Pinpoint the cell where the given text exists, returning its (x, y) midpoint coordinate. 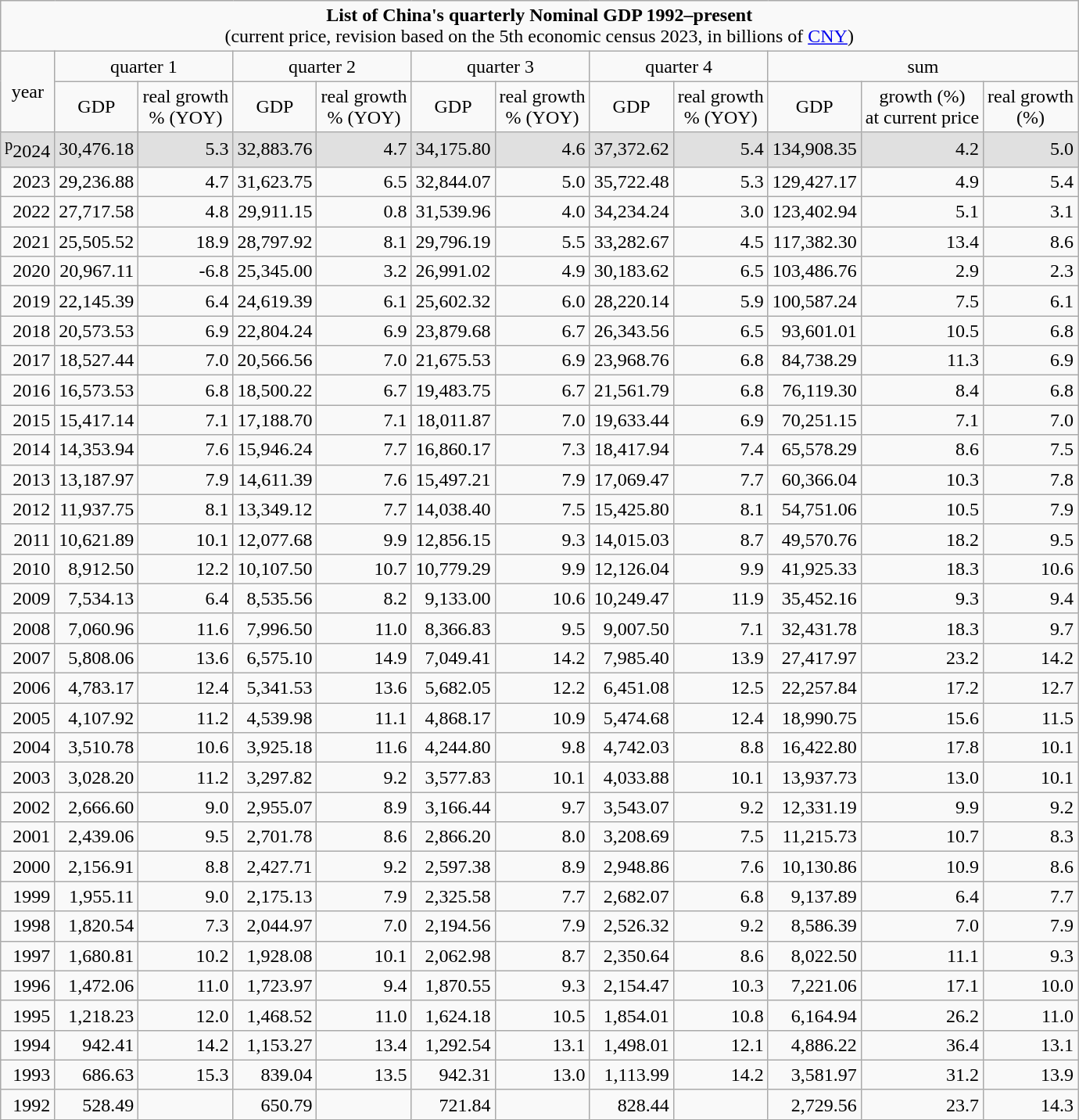
5,808.06 (97, 658)
117,382.30 (815, 242)
2011 (28, 539)
2,427.71 (275, 867)
12.7 (1031, 688)
2000 (28, 867)
27,417.97 (815, 658)
7.4 (721, 450)
10.8 (721, 1015)
2009 (28, 598)
15,946.24 (275, 450)
28,797.92 (275, 242)
29,796.19 (453, 242)
12.1 (721, 1045)
828.44 (632, 1104)
11,215.73 (815, 837)
32,431.78 (815, 628)
8.3 (1031, 837)
10.2 (186, 956)
14,353.94 (97, 450)
6,451.08 (632, 688)
1999 (28, 896)
25,345.00 (275, 271)
1,498.01 (632, 1045)
23,968.76 (632, 361)
1,218.23 (97, 1015)
4,742.03 (632, 748)
2,439.06 (97, 837)
20,566.56 (275, 361)
4,244.80 (453, 748)
1997 (28, 956)
10,779.29 (453, 569)
3.0 (721, 212)
13,187.97 (97, 479)
15,497.21 (453, 479)
2010 (28, 569)
4,886.22 (815, 1045)
650.79 (275, 1104)
4,783.17 (97, 688)
1,292.54 (453, 1045)
real growth(%) (1031, 106)
3,581.97 (815, 1075)
12.5 (721, 688)
93,601.01 (815, 331)
12,331.19 (815, 807)
21,675.53 (453, 361)
-6.8 (186, 271)
1998 (28, 926)
2006 (28, 688)
12,077.68 (275, 539)
8,535.56 (275, 598)
15,417.14 (97, 420)
1,472.06 (97, 985)
839.04 (275, 1075)
2,948.86 (632, 867)
2.3 (1031, 271)
16,860.17 (453, 450)
29,236.88 (97, 181)
123,402.94 (815, 212)
20,573.53 (97, 331)
18.9 (186, 242)
2018 (28, 331)
6.0 (543, 301)
7,996.50 (275, 628)
20,967.11 (97, 271)
1,955.11 (97, 896)
65,578.29 (815, 450)
6,575.10 (275, 658)
32,844.07 (453, 181)
1994 (28, 1045)
1,928.08 (275, 956)
sum (923, 66)
76,119.30 (815, 390)
10,130.86 (815, 867)
2,597.38 (453, 867)
2013 (28, 479)
2016 (28, 390)
18,417.94 (632, 450)
8.2 (364, 598)
31,539.96 (453, 212)
growth (%)at current price (922, 106)
26.2 (922, 1015)
14,015.03 (632, 539)
11.5 (1031, 718)
26,343.56 (632, 331)
4,107.92 (97, 718)
2,154.47 (632, 985)
1995 (28, 1015)
18,527.44 (97, 361)
5,341.53 (275, 688)
34,175.80 (453, 150)
9,007.50 (632, 628)
27,717.58 (97, 212)
15.6 (922, 718)
17,188.70 (275, 420)
528.49 (97, 1104)
2,701.78 (275, 837)
12,126.04 (632, 569)
2005 (28, 718)
1,854.01 (632, 1015)
2020 (28, 271)
1,870.55 (453, 985)
22,145.39 (97, 301)
14.9 (364, 658)
4,539.98 (275, 718)
35,452.16 (815, 598)
4.5 (721, 242)
1,680.81 (97, 956)
12,856.15 (453, 539)
29,911.15 (275, 212)
26,991.02 (453, 271)
2007 (28, 658)
17.1 (922, 985)
17.8 (922, 748)
2,666.60 (97, 807)
33,282.67 (632, 242)
2,194.56 (453, 926)
16,422.80 (815, 748)
9,137.89 (815, 896)
quarter 4 (679, 66)
18.2 (922, 539)
2,526.32 (632, 926)
3,208.69 (632, 837)
7,049.41 (453, 658)
2022 (28, 212)
2017 (28, 361)
5,474.68 (632, 718)
9.8 (543, 748)
2,955.07 (275, 807)
30,476.18 (97, 150)
54,751.06 (815, 509)
1,468.52 (275, 1015)
13,349.12 (275, 509)
8,022.50 (815, 956)
15.3 (186, 1075)
2019 (28, 301)
32,883.76 (275, 150)
2,682.07 (632, 896)
1992 (28, 1104)
0.8 (364, 212)
942.41 (97, 1045)
quarter 2 (322, 66)
2,156.91 (97, 867)
1,113.99 (632, 1075)
7,060.96 (97, 628)
17.2 (922, 688)
11,937.75 (97, 509)
35,722.48 (632, 181)
8.0 (543, 837)
12.0 (186, 1015)
3,925.18 (275, 748)
3,297.82 (275, 777)
21,561.79 (632, 390)
3,028.20 (97, 777)
942.31 (453, 1075)
23.2 (922, 658)
4,868.17 (453, 718)
3,543.07 (632, 807)
3.2 (364, 271)
1,723.97 (275, 985)
2004 (28, 748)
18,500.22 (275, 390)
13,937.73 (815, 777)
19,483.75 (453, 390)
4.2 (922, 150)
14.3 (1031, 1104)
quarter 1 (144, 66)
16,573.53 (97, 390)
year (28, 92)
2023 (28, 181)
2001 (28, 837)
2015 (28, 420)
49,570.76 (815, 539)
84,738.29 (815, 361)
2014 (28, 450)
5.1 (922, 212)
30,183.62 (632, 271)
2,044.97 (275, 926)
4.8 (186, 212)
1,153.27 (275, 1045)
31,623.75 (275, 181)
1,624.18 (453, 1015)
10.0 (1031, 985)
4,033.88 (632, 777)
3,577.83 (453, 777)
18,990.75 (815, 718)
List of China's quarterly Nominal GDP 1992–present (current price, revision based on the 5th economic census 2023, in billions of CNY) (539, 27)
4.0 (543, 212)
25,505.52 (97, 242)
2,062.98 (453, 956)
11.3 (922, 361)
10,249.47 (632, 598)
14,038.40 (453, 509)
14,611.39 (275, 479)
9,133.00 (453, 598)
8,586.39 (815, 926)
134,908.35 (815, 150)
5.9 (721, 301)
31.2 (922, 1075)
17,069.47 (632, 479)
8.4 (922, 390)
721.84 (453, 1104)
5,682.05 (453, 688)
2,175.13 (275, 896)
1996 (28, 985)
7,985.40 (632, 658)
6,164.94 (815, 1015)
100,587.24 (815, 301)
2008 (28, 628)
25,602.32 (453, 301)
2012 (28, 509)
103,486.76 (815, 271)
18,011.87 (453, 420)
70,251.15 (815, 420)
2021 (28, 242)
37,372.62 (632, 150)
34,234.24 (632, 212)
5.5 (543, 242)
7,221.06 (815, 985)
28,220.14 (632, 301)
3.1 (1031, 212)
1993 (28, 1075)
22,257.84 (815, 688)
8,912.50 (97, 569)
2,350.64 (632, 956)
4.6 (543, 150)
1,820.54 (97, 926)
2,729.56 (815, 1104)
2003 (28, 777)
2002 (28, 807)
3,166.44 (453, 807)
129,427.17 (815, 181)
22,804.24 (275, 331)
7,534.13 (97, 598)
p2024 (28, 150)
23.7 (922, 1104)
686.63 (97, 1075)
10,107.50 (275, 569)
19,633.44 (632, 420)
60,366.04 (815, 479)
13.5 (364, 1075)
11.9 (721, 598)
8,366.83 (453, 628)
36.4 (922, 1045)
23,879.68 (453, 331)
3,510.78 (97, 748)
15,425.80 (632, 509)
10,621.89 (97, 539)
2,866.20 (453, 837)
24,619.39 (275, 301)
quarter 3 (500, 66)
7.8 (1031, 479)
2,325.58 (453, 896)
41,925.33 (815, 569)
2.9 (922, 271)
